From the cell containing the given text, extract its center point as [x, y] coordinate. 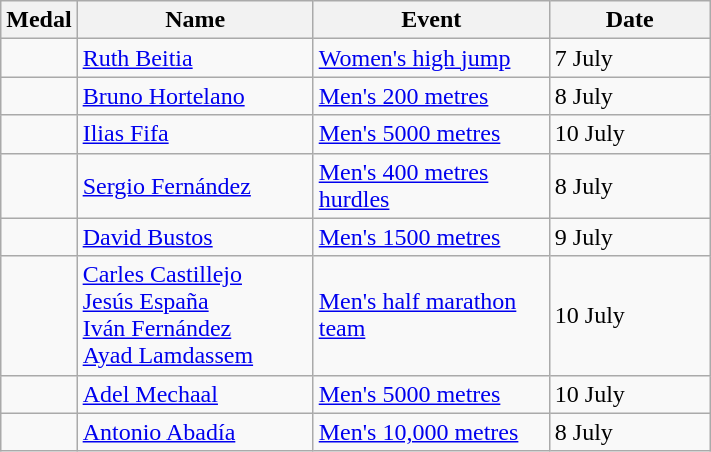
Men's 400 metres hurdles [431, 186]
Men's 10,000 metres [431, 432]
Antonio Abadía [195, 432]
Event [431, 20]
Men's half marathon team [431, 316]
Sergio Fernández [195, 186]
Carles CastillejoJesús EspañaIván FernándezAyad Lamdassem [195, 316]
Adel Mechaal [195, 394]
Name [195, 20]
7 July [630, 58]
Women's high jump [431, 58]
Ruth Beitia [195, 58]
David Bustos [195, 237]
Men's 1500 metres [431, 237]
Medal [39, 20]
9 July [630, 237]
Bruno Hortelano [195, 96]
Date [630, 20]
Men's 200 metres [431, 96]
Ilias Fifa [195, 134]
